Pinpoint the cell where the given text exists, returning its [x, y] midpoint coordinate. 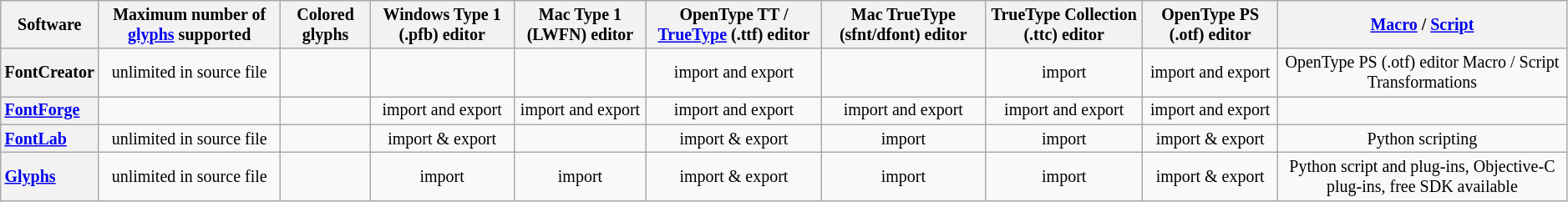
OpenType TT / TrueType (.ttf) editor [733, 25]
Mac Type 1 (LWFN) editor [580, 25]
Software [50, 25]
Mac TrueType (sfnt/dfont) editor [904, 25]
Python scripting [1423, 139]
Macro / Script [1423, 25]
FontForge [50, 110]
FontLab [50, 139]
Glyphs [50, 177]
OpenType PS (.otf) editor [1210, 25]
TrueType Collection (.ttc) editor [1064, 25]
Maximum number of glyphs supported [190, 25]
FontCreator [50, 73]
Python script and plug-ins, Objective-C plug-ins, free SDK available [1423, 177]
OpenType PS (.otf) editor Macro / Script Transformations [1423, 73]
Windows Type 1 (.pfb) editor [442, 25]
Colored glyphs [326, 25]
